For the text-containing cell, return its midpoint in (X, Y) coordinate format. 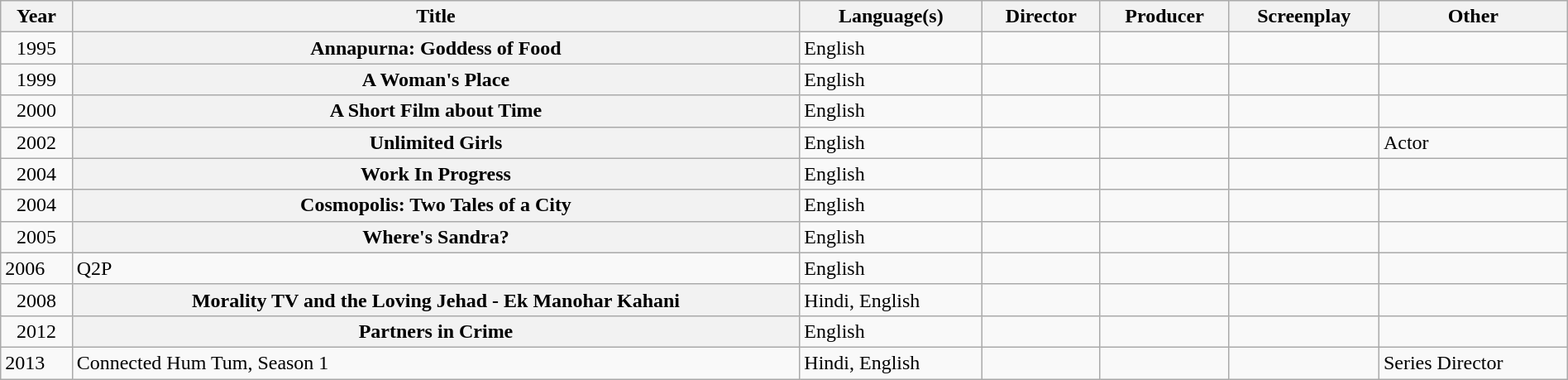
2012 (36, 331)
1995 (36, 48)
A Woman's Place (436, 79)
Title (436, 17)
Annapurna: Goddess of Food (436, 48)
2013 (36, 363)
Q2P (436, 268)
Director (1041, 17)
1999 (36, 79)
2000 (36, 111)
Screenplay (1303, 17)
Morality TV and the Loving Jehad - Ek Manohar Kahani (436, 300)
Language(s) (892, 17)
Other (1473, 17)
Unlimited Girls (436, 142)
Connected Hum Tum, Season 1 (436, 363)
Cosmopolis: Two Tales of a City (436, 205)
Partners in Crime (436, 331)
Producer (1164, 17)
A Short Film about Time (436, 111)
2002 (36, 142)
Work In Progress (436, 174)
Where's Sandra? (436, 237)
Actor (1473, 142)
Year (36, 17)
2005 (36, 237)
Series Director (1473, 363)
2008 (36, 300)
2006 (36, 268)
